Pinpoint the cell where the given text exists, returning its [x, y] midpoint coordinate. 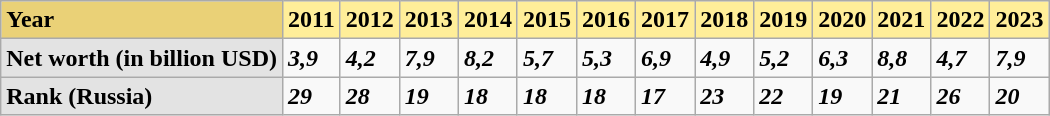
28 [370, 96]
Rank (Russia) [142, 96]
2019 [784, 20]
5,2 [784, 58]
2011 [311, 20]
2020 [842, 20]
6,3 [842, 58]
4,7 [960, 58]
6,9 [666, 58]
2016 [606, 20]
2021 [902, 20]
17 [666, 96]
2018 [724, 20]
20 [1020, 96]
5,7 [546, 58]
8,2 [488, 58]
4,2 [370, 58]
4,9 [724, 58]
2013 [428, 20]
22 [784, 96]
5,3 [606, 58]
8,8 [902, 58]
29 [311, 96]
23 [724, 96]
26 [960, 96]
2023 [1020, 20]
Year [142, 20]
2017 [666, 20]
2012 [370, 20]
21 [902, 96]
2015 [546, 20]
Net worth (in billion USD) [142, 58]
2014 [488, 20]
2022 [960, 20]
3,9 [311, 58]
